Return (X, Y) of the center of cell containing provided text 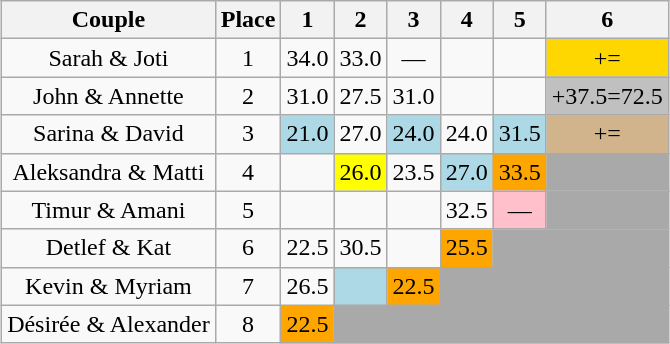
27.5 (360, 96)
23.5 (414, 172)
21.0 (308, 134)
Kevin & Myriam (109, 286)
25.5 (466, 248)
7 (248, 286)
+37.5=72.5 (607, 96)
Aleksandra & Matti (109, 172)
8 (248, 324)
John & Annette (109, 96)
Timur & Amani (109, 210)
31.5 (520, 134)
34.0 (308, 58)
Couple (109, 20)
33.0 (360, 58)
26.5 (308, 286)
32.5 (466, 210)
Detlef & Kat (109, 248)
26.0 (360, 172)
Place (248, 20)
33.5 (520, 172)
Sarina & David (109, 134)
Désirée & Alexander (109, 324)
Sarah & Joti (109, 58)
30.5 (360, 248)
